From the cell containing the given text, extract its center point as (X, Y) coordinate. 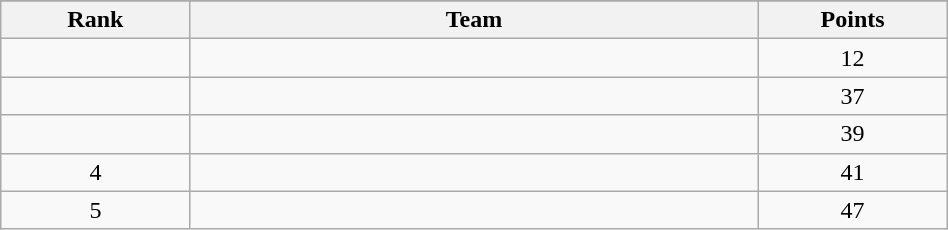
37 (852, 96)
5 (96, 210)
4 (96, 172)
Rank (96, 20)
41 (852, 172)
Team (474, 20)
12 (852, 58)
47 (852, 210)
39 (852, 134)
Points (852, 20)
